Extract the (x, y) coordinate from the center of the cell holding the provided text.  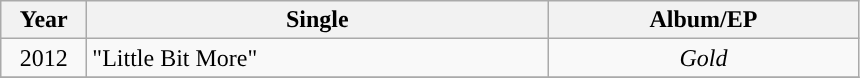
Album/EP (704, 20)
Year (44, 20)
Gold (704, 58)
Single (318, 20)
2012 (44, 58)
"Little Bit More" (318, 58)
